Return (X, Y) of the center of cell containing provided text 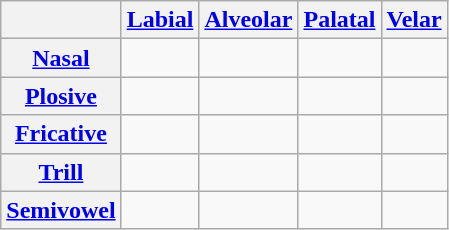
Velar (414, 20)
Plosive (61, 96)
Trill (61, 172)
Semivowel (61, 210)
Palatal (340, 20)
Alveolar (248, 20)
Fricative (61, 134)
Nasal (61, 58)
Labial (160, 20)
